Capture the cell that displays the provided text and extract its [x, y] central coordinate. 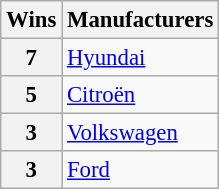
7 [32, 58]
Hyundai [140, 58]
Manufacturers [140, 20]
5 [32, 95]
Ford [140, 170]
Wins [32, 20]
Volkswagen [140, 133]
Citroën [140, 95]
